Return [X, Y] of the center of cell containing provided text 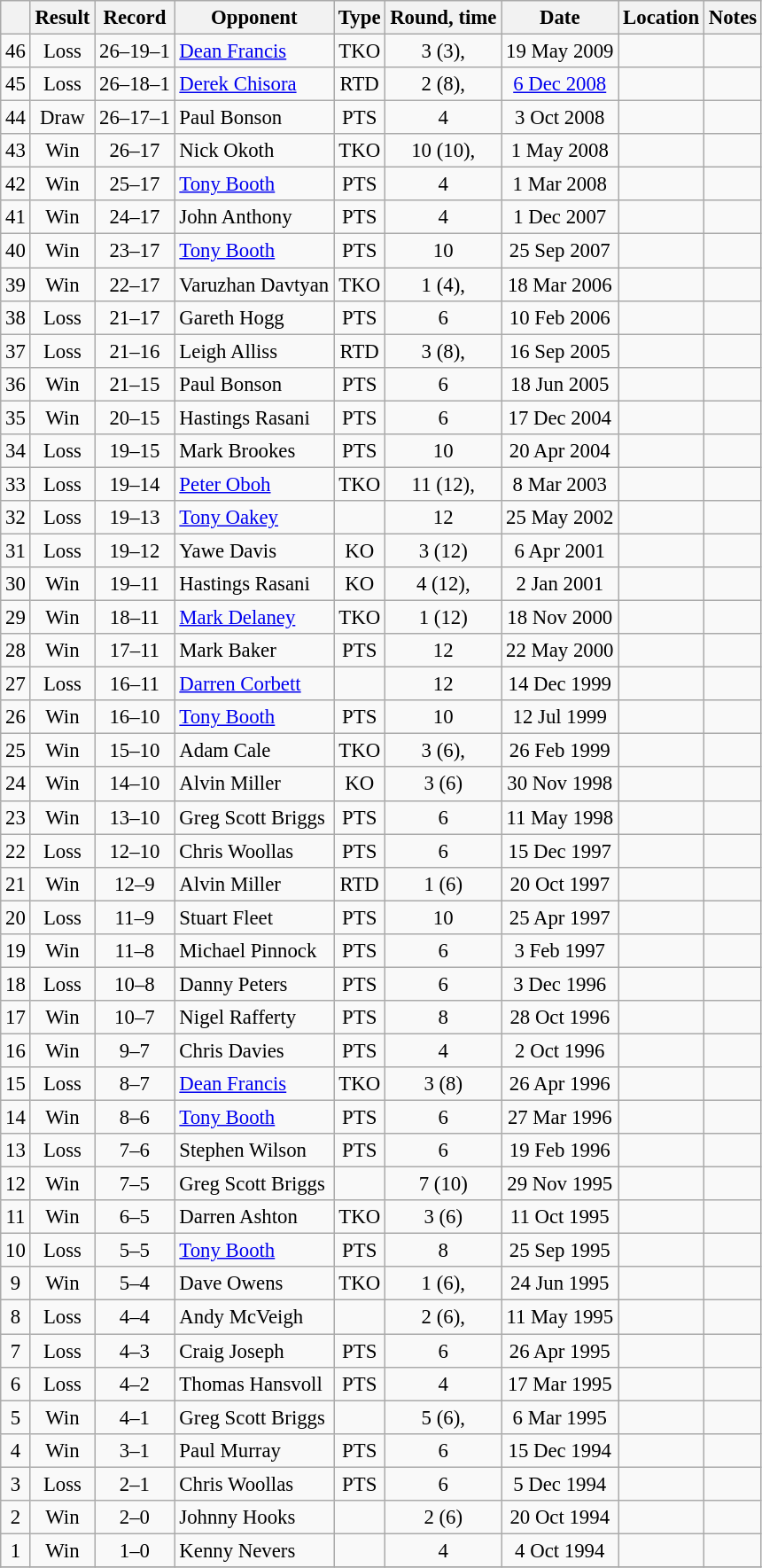
20–15 [135, 417]
3 (8) [443, 1084]
21–15 [135, 384]
2 [16, 1517]
11 May 1995 [560, 1317]
22 [16, 851]
11–9 [135, 917]
29 [16, 618]
26 Feb 1999 [560, 751]
Thomas Hansvoll [253, 1384]
24 Jun 1995 [560, 1284]
15 Dec 1994 [560, 1450]
3 (6), [443, 751]
4–4 [135, 1317]
1 Dec 2007 [560, 217]
Kenny Nevers [253, 1550]
26 Apr 1996 [560, 1084]
25 Sep 1995 [560, 1251]
2 (6), [443, 1317]
19–15 [135, 451]
1 (4), [443, 285]
22–17 [135, 285]
3 (12) [443, 550]
Darren Ashton [253, 1217]
Mark Delaney [253, 618]
5–4 [135, 1284]
4 Oct 1994 [560, 1550]
8–7 [135, 1084]
5 [16, 1417]
33 [16, 484]
39 [16, 285]
7–6 [135, 1151]
7 [16, 1351]
4–1 [135, 1417]
17–11 [135, 651]
21–17 [135, 317]
Opponent [253, 18]
31 [16, 550]
11–8 [135, 951]
21–16 [135, 351]
18 Jun 2005 [560, 384]
Paul Murray [253, 1450]
25 Apr 1997 [560, 917]
34 [16, 451]
17 Mar 1995 [560, 1384]
26 Apr 1995 [560, 1351]
30 [16, 584]
Yawe Davis [253, 550]
3 Feb 1997 [560, 951]
Peter Oboh [253, 484]
12–9 [135, 884]
24–17 [135, 217]
30 Nov 1998 [560, 784]
10–7 [135, 1018]
27 Mar 1996 [560, 1118]
44 [16, 118]
35 [16, 417]
16 [16, 1050]
8 Mar 2003 [560, 484]
3 Dec 1996 [560, 984]
26–19–1 [135, 51]
Round, time [443, 18]
27 [16, 684]
23 [16, 817]
10 (10), [443, 151]
Stuart Fleet [253, 917]
11 Oct 1995 [560, 1217]
2–1 [135, 1484]
26–17 [135, 151]
41 [16, 217]
14–10 [135, 784]
Varuzhan Davtyan [253, 285]
3 Oct 2008 [560, 118]
36 [16, 384]
Nigel Rafferty [253, 1018]
11 (12), [443, 484]
Result [62, 18]
17 Dec 2004 [560, 417]
25 Sep 2007 [560, 251]
4 (12), [443, 584]
Mark Baker [253, 651]
20 Apr 2004 [560, 451]
15–10 [135, 751]
18 Nov 2000 [560, 618]
18 Mar 2006 [560, 285]
40 [16, 251]
11 [16, 1217]
6 Mar 1995 [560, 1417]
Date [560, 18]
38 [16, 317]
20 Oct 1997 [560, 884]
46 [16, 51]
25 [16, 751]
3 (3), [443, 51]
23–17 [135, 251]
14 [16, 1118]
Record [135, 18]
Chris Davies [253, 1050]
16–11 [135, 684]
14 Dec 1999 [560, 684]
6–5 [135, 1217]
10–8 [135, 984]
John Anthony [253, 217]
42 [16, 184]
16 Sep 2005 [560, 351]
17 [16, 1018]
43 [16, 151]
15 [16, 1084]
19 [16, 951]
25–17 [135, 184]
19–12 [135, 550]
20 Oct 1994 [560, 1517]
19–11 [135, 584]
13–10 [135, 817]
Location [661, 18]
2–0 [135, 1517]
2 (8), [443, 84]
Craig Joseph [253, 1351]
1 (6), [443, 1284]
18–11 [135, 618]
12 Jul 1999 [560, 717]
5 (6), [443, 1417]
15 Dec 1997 [560, 851]
4–3 [135, 1351]
Darren Corbett [253, 684]
28 Oct 1996 [560, 1018]
7–5 [135, 1184]
19 May 2009 [560, 51]
8–6 [135, 1118]
Adam Cale [253, 751]
7 (10) [443, 1184]
2 Jan 2001 [560, 584]
24 [16, 784]
Michael Pinnock [253, 951]
26 [16, 717]
Draw [62, 118]
12–10 [135, 851]
Tony Oakey [253, 518]
2 Oct 1996 [560, 1050]
Stephen Wilson [253, 1151]
26–18–1 [135, 84]
18 [16, 984]
Mark Brookes [253, 451]
45 [16, 84]
11 May 1998 [560, 817]
22 May 2000 [560, 651]
6 Apr 2001 [560, 550]
Johnny Hooks [253, 1517]
1–0 [135, 1550]
9 [16, 1284]
Nick Okoth [253, 151]
Type [360, 18]
25 May 2002 [560, 518]
13 [16, 1151]
19–14 [135, 484]
19 Feb 1996 [560, 1151]
1 May 2008 [560, 151]
1 Mar 2008 [560, 184]
21 [16, 884]
37 [16, 351]
Dave Owens [253, 1284]
5–5 [135, 1251]
Derek Chisora [253, 84]
Danny Peters [253, 984]
3–1 [135, 1450]
Leigh Alliss [253, 351]
3 (8), [443, 351]
2 (6) [443, 1517]
16–10 [135, 717]
10 Feb 2006 [560, 317]
32 [16, 518]
6 Dec 2008 [560, 84]
1 (6) [443, 884]
4–2 [135, 1384]
1 (12) [443, 618]
Notes [732, 18]
1 [16, 1550]
9–7 [135, 1050]
3 [16, 1484]
19–13 [135, 518]
26–17–1 [135, 118]
Andy McVeigh [253, 1317]
29 Nov 1995 [560, 1184]
20 [16, 917]
5 Dec 1994 [560, 1484]
28 [16, 651]
Gareth Hogg [253, 317]
